Pinpoint the cell where the given text exists, returning its [x, y] midpoint coordinate. 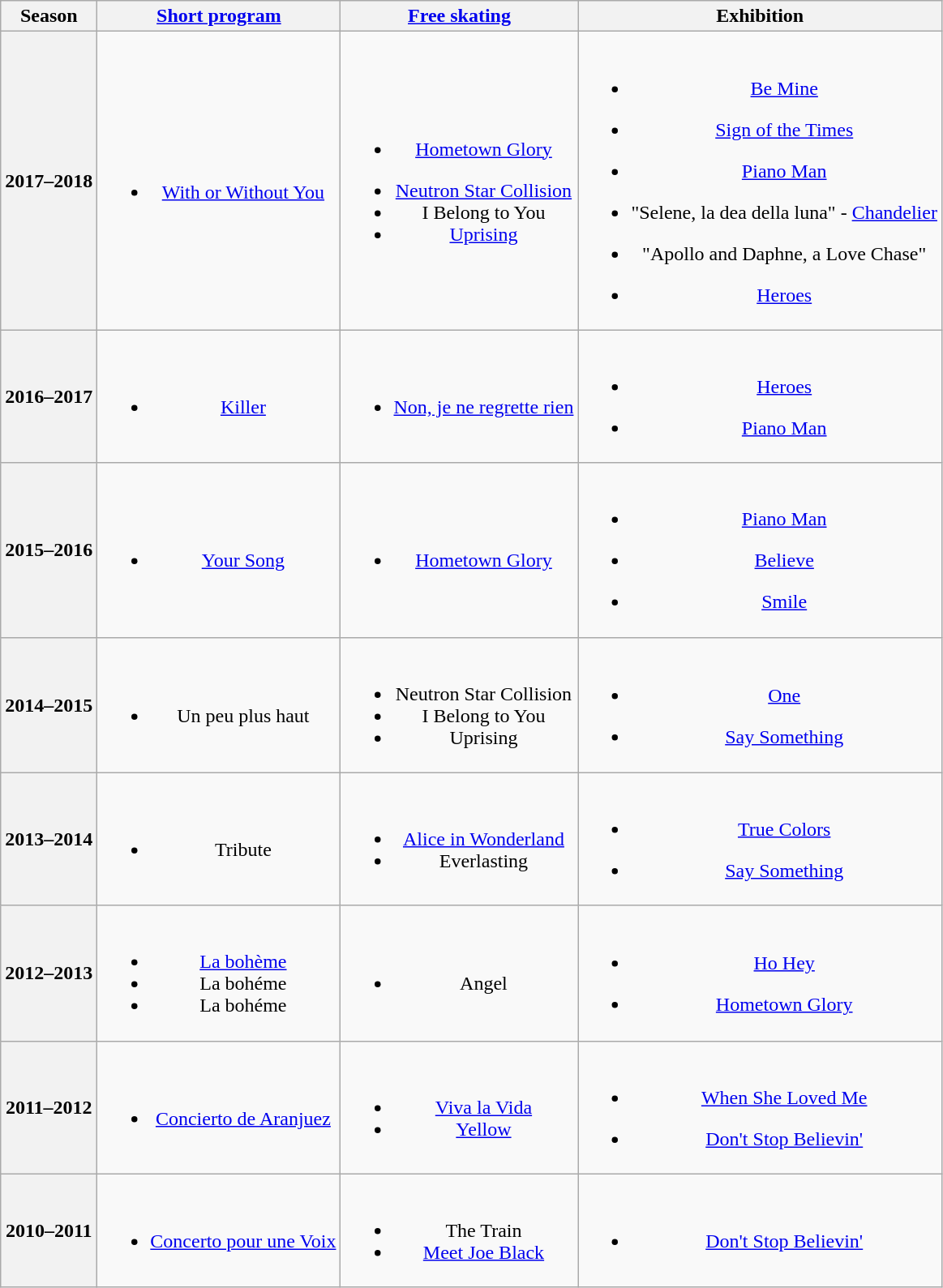
2012–2013 [49, 973]
2015–2016 [49, 550]
True Colors Say Something [761, 839]
2014–2015 [49, 705]
Be Mine Sign of the Times Piano Man "Selene, la dea della luna" - Chandelier "Apollo and Daphne, a Love Chase"Heroes [761, 181]
Short program [219, 16]
Hometown Glory Neutron Star Collision I Belong to You Uprising [459, 181]
Angel [459, 973]
Exhibition [761, 16]
The Train Meet Joe Black [459, 1230]
Concierto de Aranjuez [219, 1107]
Hometown Glory [459, 550]
One Say Something [761, 705]
Free skating [459, 16]
Heroes Piano Man [761, 396]
Alice in Wonderland Everlasting [459, 839]
Tribute [219, 839]
2011–2012 [49, 1107]
Killer [219, 396]
With or Without You [219, 181]
Your Song [219, 550]
Don't Stop Believin' [761, 1230]
When She Loved Me Don't Stop Believin' [761, 1107]
Un peu plus haut [219, 705]
Neutron Star Collision I Belong to You Uprising [459, 705]
Season [49, 16]
Ho Hey Hometown Glory [761, 973]
2017–2018 [49, 181]
2013–2014 [49, 839]
Non, je ne regrette rien [459, 396]
2016–2017 [49, 396]
La bohème La bohéme La bohéme [219, 973]
2010–2011 [49, 1230]
Viva la Vida Yellow [459, 1107]
Concerto pour une Voix [219, 1230]
Piano Man Believe Smile [761, 550]
